Extract the (x, y) coordinate from the center of the cell holding the provided text.  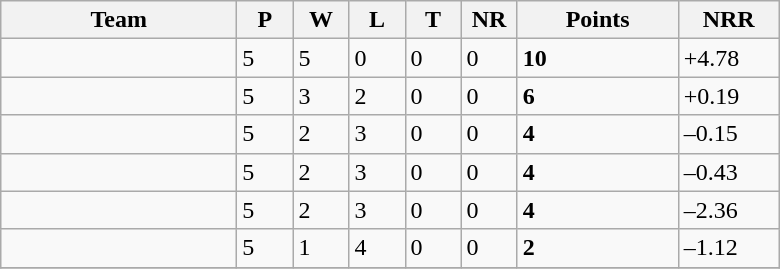
NRR (728, 20)
Points (598, 20)
10 (598, 58)
T (433, 20)
W (321, 20)
–0.43 (728, 172)
NR (489, 20)
+0.19 (728, 96)
–2.36 (728, 210)
–1.12 (728, 248)
P (265, 20)
L (377, 20)
6 (598, 96)
1 (321, 248)
–0.15 (728, 134)
Team (119, 20)
+4.78 (728, 58)
